Search for the cell housing the specified text and yield its [x, y] center coordinate. 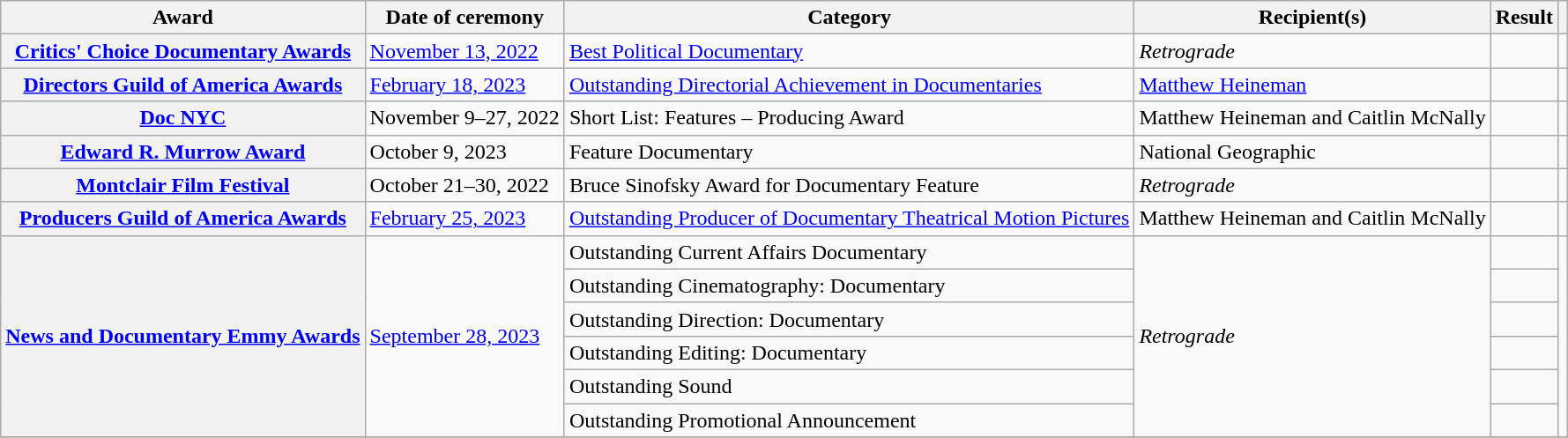
Doc NYC [183, 118]
November 13, 2022 [464, 51]
Outstanding Sound [849, 386]
National Geographic [1312, 152]
November 9–27, 2022 [464, 118]
Directors Guild of America Awards [183, 85]
Critics' Choice Documentary Awards [183, 51]
Recipient(s) [1312, 18]
Outstanding Editing: Documentary [849, 353]
February 18, 2023 [464, 85]
Producers Guild of America Awards [183, 219]
Result [1524, 18]
September 28, 2023 [464, 336]
Outstanding Directorial Achievement in Documentaries [849, 85]
October 21–30, 2022 [464, 185]
Montclair Film Festival [183, 185]
Feature Documentary [849, 152]
Matthew Heineman [1312, 85]
February 25, 2023 [464, 219]
Best Political Documentary [849, 51]
Short List: Features – Producing Award [849, 118]
Outstanding Direction: Documentary [849, 319]
October 9, 2023 [464, 152]
Category [849, 18]
Outstanding Promotional Announcement [849, 420]
Edward R. Murrow Award [183, 152]
Bruce Sinofsky Award for Documentary Feature [849, 185]
Outstanding Producer of Documentary Theatrical Motion Pictures [849, 219]
Date of ceremony [464, 18]
Outstanding Cinematography: Documentary [849, 286]
Award [183, 18]
Outstanding Current Affairs Documentary [849, 252]
News and Documentary Emmy Awards [183, 336]
